Search for the cell housing the specified text and yield its [x, y] center coordinate. 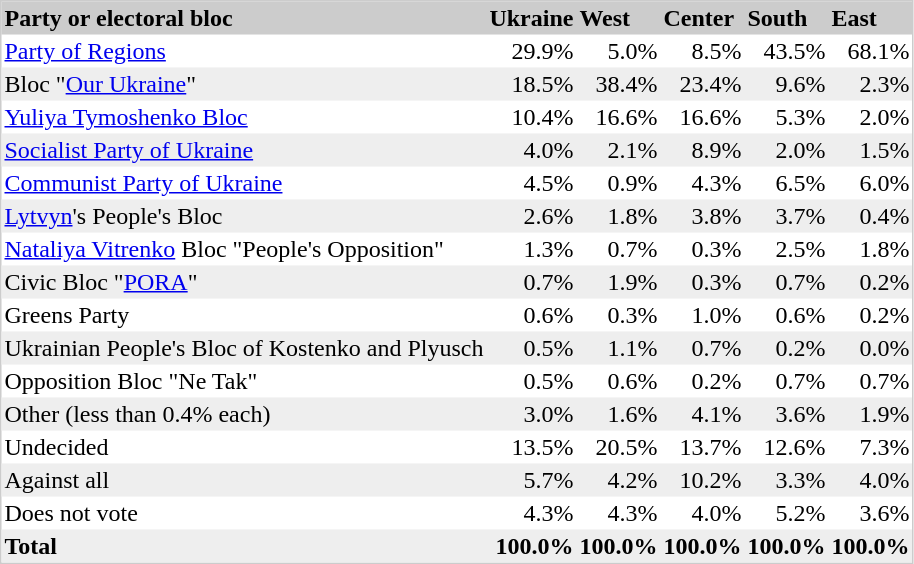
South [786, 18]
43.5% [786, 50]
0.0% [870, 348]
10.4% [531, 116]
68.1% [870, 50]
Socialist Party of Ukraine [244, 150]
3.3% [786, 480]
5.7% [531, 480]
East [870, 18]
5.2% [786, 512]
Greens Party [244, 314]
4.2% [618, 480]
6.0% [870, 182]
Lytvyn's People's Bloc [244, 216]
Total [244, 546]
6.5% [786, 182]
9.6% [786, 84]
5.0% [618, 50]
12.6% [786, 446]
29.9% [531, 50]
Undecided [244, 446]
10.2% [702, 480]
Center [702, 18]
3.8% [702, 216]
4.5% [531, 182]
2.3% [870, 84]
23.4% [702, 84]
1.6% [618, 414]
0.4% [870, 216]
Civic Bloc "PORA" [244, 282]
8.9% [702, 150]
38.4% [618, 84]
Opposition Bloc "Ne Tak" [244, 380]
1.5% [870, 150]
13.7% [702, 446]
4.1% [702, 414]
Communist Party of Ukraine [244, 182]
Ukraine [531, 18]
Against all [244, 480]
1.0% [702, 314]
Ukrainian People's Bloc of Kostenko and Plyusch [244, 348]
0.9% [618, 182]
7.3% [870, 446]
2.6% [531, 216]
Does not vote [244, 512]
1.1% [618, 348]
1.3% [531, 248]
Yuliya Tymoshenko Bloc [244, 116]
2.1% [618, 150]
West [618, 18]
18.5% [531, 84]
3.0% [531, 414]
Other (less than 0.4% each) [244, 414]
20.5% [618, 446]
13.5% [531, 446]
Bloc "Our Ukraine" [244, 84]
3.7% [786, 216]
8.5% [702, 50]
Nataliya Vitrenko Bloc "People's Opposition" [244, 248]
2.5% [786, 248]
Party of Regions [244, 50]
5.3% [786, 116]
Party or electoral bloc [244, 18]
